Extract the [X, Y] coordinate from the center of the cell holding the provided text.  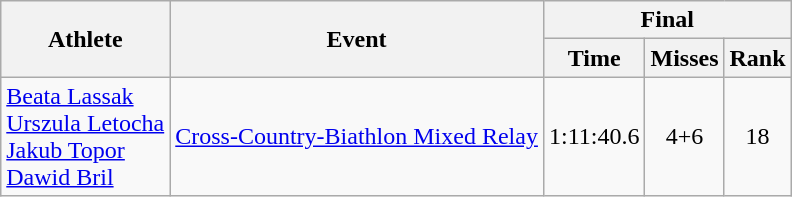
18 [758, 136]
Beata LassakUrszula LetochaJakub ToporDawid Bril [86, 136]
Misses [684, 58]
4+6 [684, 136]
Event [357, 39]
1:11:40.6 [594, 136]
Rank [758, 58]
Time [594, 58]
Cross-Country-Biathlon Mixed Relay [357, 136]
Final [667, 20]
Athlete [86, 39]
